Extract the [X, Y] coordinate from the center of the cell holding the provided text.  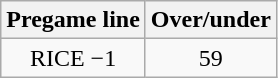
Over/under [210, 20]
RICE −1 [74, 58]
59 [210, 58]
Pregame line [74, 20]
